Find where the given text appears and provide that cell's center as [X, Y] coordinate. 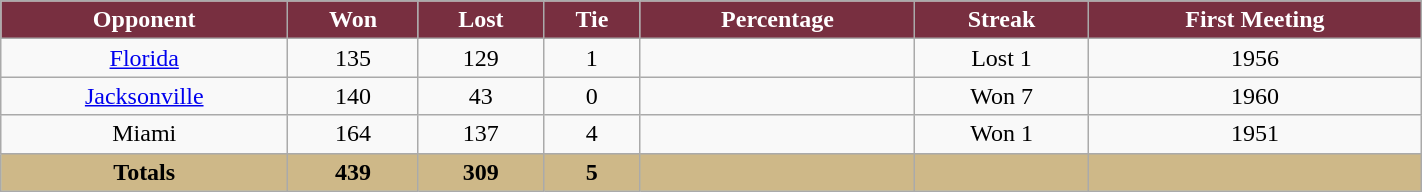
Jacksonville [144, 96]
1951 [1256, 134]
Opponent [144, 20]
1956 [1256, 58]
Won 1 [1002, 134]
Totals [144, 172]
4 [592, 134]
135 [354, 58]
309 [480, 172]
43 [480, 96]
1 [592, 58]
Tie [592, 20]
Won 7 [1002, 96]
129 [480, 58]
First Meeting [1256, 20]
Won [354, 20]
Streak [1002, 20]
Miami [144, 134]
1960 [1256, 96]
5 [592, 172]
140 [354, 96]
Florida [144, 58]
Lost [480, 20]
439 [354, 172]
Lost 1 [1002, 58]
0 [592, 96]
137 [480, 134]
164 [354, 134]
Percentage [777, 20]
